Output the [x, y] coordinate of the center of the cell containing the given text.  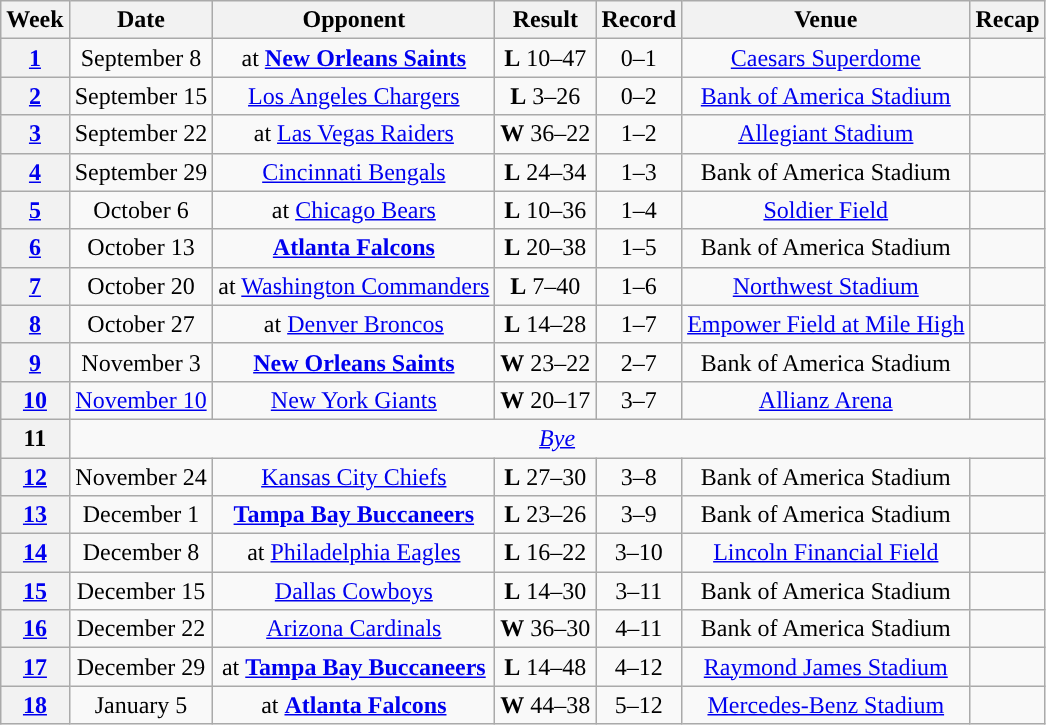
L 16–22 [546, 553]
10 [35, 400]
W 23–22 [546, 362]
14 [35, 553]
Empower Field at Mile High [826, 324]
December 29 [141, 667]
4–11 [639, 629]
Allianz Arena [826, 400]
Kansas City Chiefs [354, 477]
17 [35, 667]
November 3 [141, 362]
New York Giants [354, 400]
1–2 [639, 134]
September 22 [141, 134]
11 [35, 438]
Record [639, 20]
5–12 [639, 705]
at Tampa Bay Buccaneers [354, 667]
13 [35, 515]
December 15 [141, 591]
W 36–30 [546, 629]
3 [35, 134]
at Atlanta Falcons [354, 705]
5 [35, 210]
1–3 [639, 172]
at Washington Commanders [354, 286]
L 20–38 [546, 248]
3–7 [639, 400]
L 27–30 [546, 477]
0–2 [639, 96]
L 14–48 [546, 667]
Venue [826, 20]
Tampa Bay Buccaneers [354, 515]
2–7 [639, 362]
December 22 [141, 629]
November 24 [141, 477]
12 [35, 477]
Dallas Cowboys [354, 591]
Cincinnati Bengals [354, 172]
Recap [1008, 20]
7 [35, 286]
W 44–38 [546, 705]
October 20 [141, 286]
Caesars Superdome [826, 58]
6 [35, 248]
Arizona Cardinals [354, 629]
November 10 [141, 400]
L 10–47 [546, 58]
Los Angeles Chargers [354, 96]
Bye [557, 438]
L 7–40 [546, 286]
18 [35, 705]
8 [35, 324]
Raymond James Stadium [826, 667]
W 20–17 [546, 400]
4–12 [639, 667]
Atlanta Falcons [354, 248]
Result [546, 20]
Lincoln Financial Field [826, 553]
1–7 [639, 324]
December 8 [141, 553]
Week [35, 20]
October 13 [141, 248]
1–5 [639, 248]
at Chicago Bears [354, 210]
3–8 [639, 477]
at Denver Broncos [354, 324]
0–1 [639, 58]
9 [35, 362]
Date [141, 20]
September 15 [141, 96]
at Las Vegas Raiders [354, 134]
January 5 [141, 705]
16 [35, 629]
1–6 [639, 286]
Soldier Field [826, 210]
December 1 [141, 515]
L 3–26 [546, 96]
L 10–36 [546, 210]
3–10 [639, 553]
L 23–26 [546, 515]
Allegiant Stadium [826, 134]
Mercedes-Benz Stadium [826, 705]
4 [35, 172]
at New Orleans Saints [354, 58]
October 6 [141, 210]
1–4 [639, 210]
September 8 [141, 58]
15 [35, 591]
3–9 [639, 515]
L 24–34 [546, 172]
2 [35, 96]
L 14–28 [546, 324]
1 [35, 58]
October 27 [141, 324]
at Philadelphia Eagles [354, 553]
W 36–22 [546, 134]
3–11 [639, 591]
Northwest Stadium [826, 286]
L 14–30 [546, 591]
September 29 [141, 172]
New Orleans Saints [354, 362]
Opponent [354, 20]
